For the text-containing cell, return its midpoint in [x, y] coordinate format. 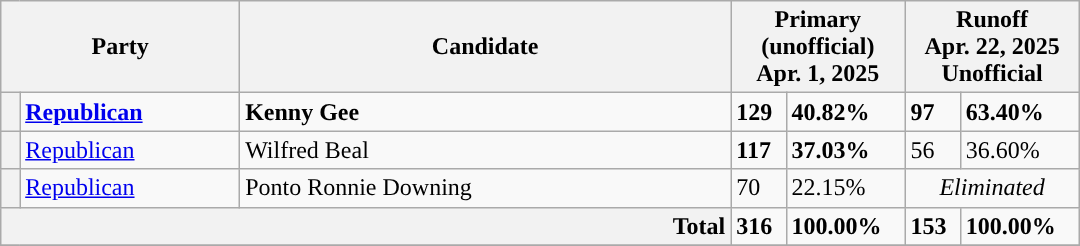
Party [120, 47]
40.82% [846, 112]
RunoffApr. 22, 2025Unofficial [992, 47]
70 [758, 188]
316 [758, 226]
129 [758, 112]
22.15% [846, 188]
117 [758, 150]
Kenny Gee [486, 112]
Ponto Ronnie Downing [486, 188]
63.40% [1020, 112]
Eliminated [992, 188]
Wilfred Beal [486, 150]
Candidate [486, 47]
37.03% [846, 150]
97 [932, 112]
56 [932, 150]
Total [366, 226]
Primary(unofficial)Apr. 1, 2025 [818, 47]
153 [932, 226]
36.60% [1020, 150]
